Return (x, y) of the center of cell containing provided text 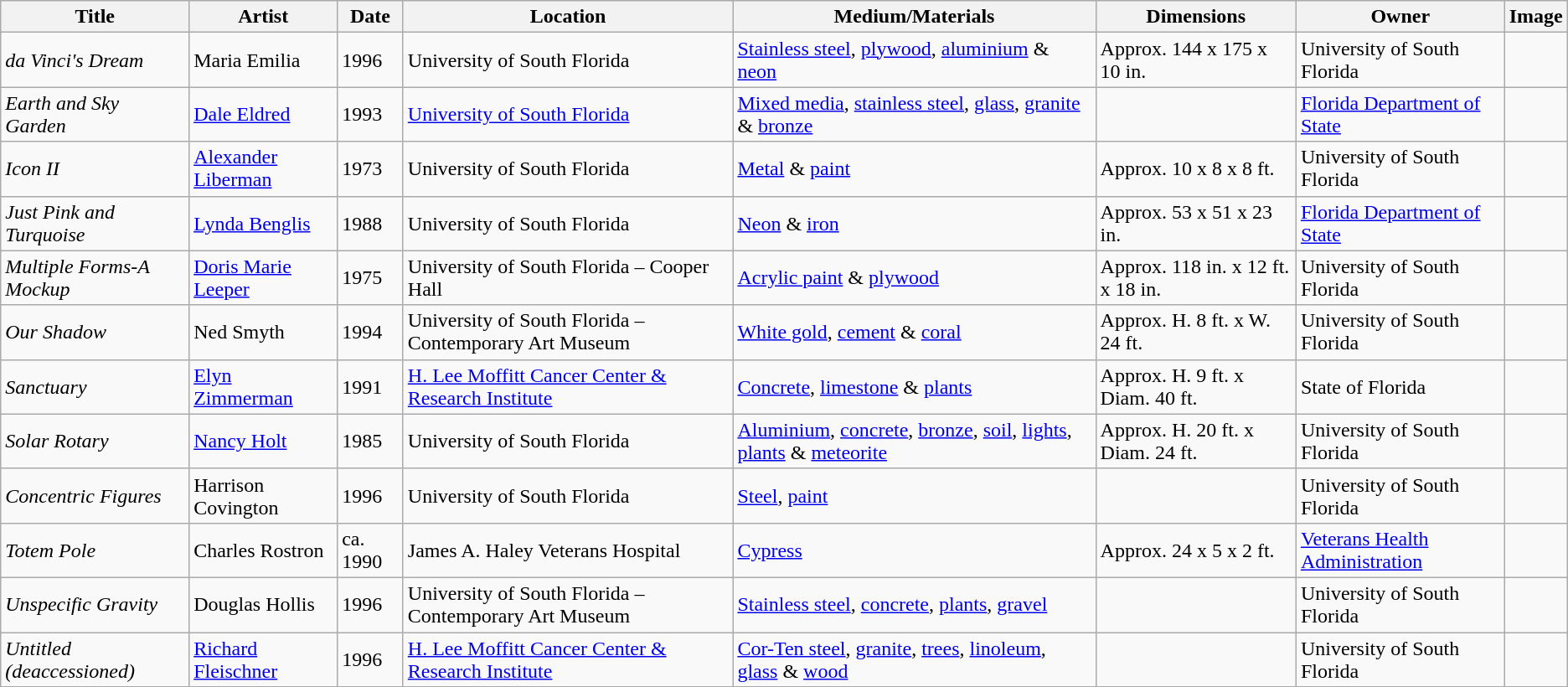
Ned Smyth (263, 332)
1985 (370, 441)
Dale Eldred (263, 114)
Approx. 10 x 8 x 8 ft. (1196, 169)
da Vinci's Dream (95, 60)
Cypress (915, 550)
1991 (370, 387)
University of South Florida – Cooper Hall (568, 278)
Medium/Materials (915, 17)
Owner (1400, 17)
Unspecific Gravity (95, 605)
Lynda Benglis (263, 223)
1988 (370, 223)
Elyn Zimmerman (263, 387)
Veterans Health Administration (1400, 550)
Concentric Figures (95, 496)
Mixed media, stainless steel, glass, granite & bronze (915, 114)
Just Pink and Turquoise (95, 223)
Metal & paint (915, 169)
Untitled (deaccessioned) (95, 659)
1994 (370, 332)
James A. Haley Veterans Hospital (568, 550)
1993 (370, 114)
Alexander Liberman (263, 169)
Maria Emilia (263, 60)
Stainless steel, concrete, plants, gravel (915, 605)
Aluminium, concrete, bronze, soil, lights, plants & meteorite (915, 441)
Approx. 144 x 175 x 10 in. (1196, 60)
Approx. H. 9 ft. x Diam. 40 ft. (1196, 387)
Steel, paint (915, 496)
State of Florida (1400, 387)
1973 (370, 169)
Approx. 118 in. x 12 ft. x 18 in. (1196, 278)
Solar Rotary (95, 441)
Doris Marie Leeper (263, 278)
Title (95, 17)
Douglas Hollis (263, 605)
1975 (370, 278)
Approx. H. 8 ft. x W. 24 ft. (1196, 332)
Cor-Ten steel, granite, trees, linoleum, glass & wood (915, 659)
Approx. 24 x 5 x 2 ft. (1196, 550)
Stainless steel, plywood, aluminium & neon (915, 60)
Approx. H. 20 ft. x Diam. 24 ft. (1196, 441)
Location (568, 17)
Dimensions (1196, 17)
Date (370, 17)
Image (1536, 17)
Harrison Covington (263, 496)
Artist (263, 17)
Sanctuary (95, 387)
Totem Pole (95, 550)
Charles Rostron (263, 550)
Our Shadow (95, 332)
White gold, cement & coral (915, 332)
Earth and Sky Garden (95, 114)
Richard Fleischner (263, 659)
Concrete, limestone & plants (915, 387)
ca. 1990 (370, 550)
Icon II (95, 169)
Approx. 53 x 51 x 23 in. (1196, 223)
Multiple Forms-A Mockup (95, 278)
Acrylic paint & plywood (915, 278)
Nancy Holt (263, 441)
Neon & iron (915, 223)
